Detect which cell encompasses the target text, then output its (x, y) center coordinate. 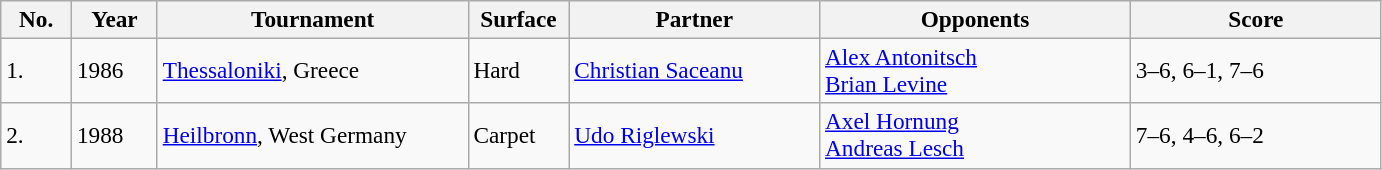
Axel Hornung Andreas Lesch (976, 136)
Year (115, 19)
No. (36, 19)
1988 (115, 136)
Christian Saceanu (694, 70)
Partner (694, 19)
1986 (115, 70)
3–6, 6–1, 7–6 (1256, 70)
1. (36, 70)
Score (1256, 19)
Tournament (312, 19)
Carpet (518, 136)
Surface (518, 19)
Heilbronn, West Germany (312, 136)
Hard (518, 70)
2. (36, 136)
7–6, 4–6, 6–2 (1256, 136)
Alex Antonitsch Brian Levine (976, 70)
Udo Riglewski (694, 136)
Opponents (976, 19)
Thessaloniki, Greece (312, 70)
